Provide the (x, y) coordinate of the cell's center where the given text is located.  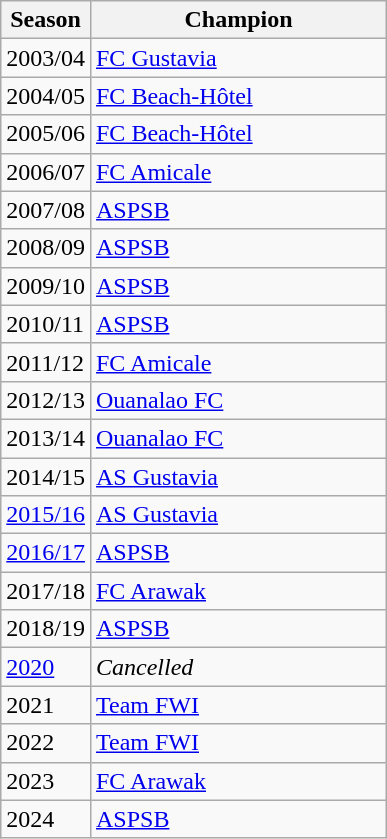
2015/16 (46, 515)
Season (46, 20)
2020 (46, 667)
2005/06 (46, 134)
2023 (46, 781)
2018/19 (46, 629)
2004/05 (46, 96)
2011/12 (46, 362)
2007/08 (46, 210)
2024 (46, 819)
2008/09 (46, 248)
2003/04 (46, 58)
2009/10 (46, 286)
2017/18 (46, 591)
2016/17 (46, 553)
FC Gustavia (238, 58)
2010/11 (46, 324)
2022 (46, 743)
2014/15 (46, 477)
Cancelled (238, 667)
2021 (46, 705)
2012/13 (46, 400)
Champion (238, 20)
2013/14 (46, 438)
2006/07 (46, 172)
